Determine the [x, y] coordinate at the center of the cell enclosing the given text.  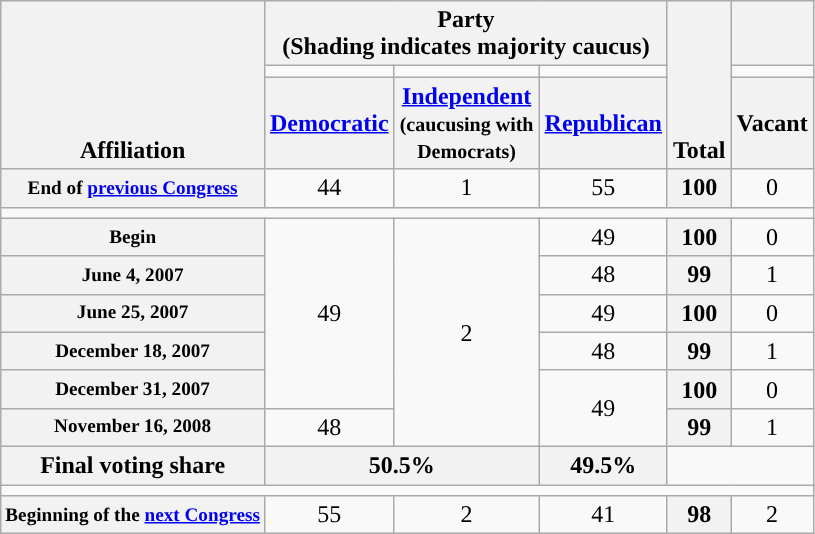
49.5% [603, 465]
Final voting share [133, 465]
June 4, 2007 [133, 275]
Republican [603, 123]
Beginning of the next Congress [133, 515]
Party (Shading indicates majority caucus) [466, 34]
Affiliation [133, 85]
November 16, 2008 [133, 427]
Begin [133, 237]
44 [329, 188]
50.5% [402, 465]
Vacant [772, 123]
June 25, 2007 [133, 313]
Independent(caucusing withDemocrats) [466, 123]
Total [699, 85]
December 18, 2007 [133, 351]
41 [603, 515]
Democratic [329, 123]
December 31, 2007 [133, 389]
End of previous Congress [133, 188]
98 [699, 515]
